Capture the cell that displays the provided text and extract its (x, y) central coordinate. 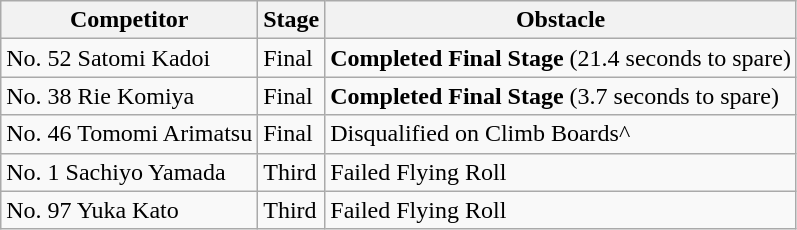
No. 1 Sachiyo Yamada (130, 172)
No. 38 Rie Komiya (130, 96)
No. 52 Satomi Kadoi (130, 58)
Disqualified on Climb Boards^ (561, 134)
No. 97 Yuka Kato (130, 210)
No. 46 Tomomi Arimatsu (130, 134)
Completed Final Stage (3.7 seconds to spare) (561, 96)
Competitor (130, 20)
Stage (292, 20)
Obstacle (561, 20)
Completed Final Stage (21.4 seconds to spare) (561, 58)
